Search for the cell housing the specified text and yield its [x, y] center coordinate. 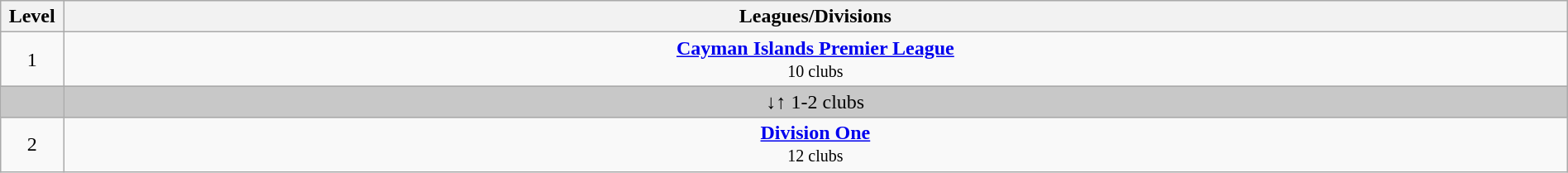
Division One12 clubs [815, 144]
Leagues/Divisions [815, 17]
1 [32, 60]
2 [32, 144]
Level [32, 17]
Cayman Islands Premier League10 clubs [815, 60]
↓↑ 1-2 clubs [815, 102]
